Determine the [X, Y] coordinate at the center of the cell enclosing the given text.  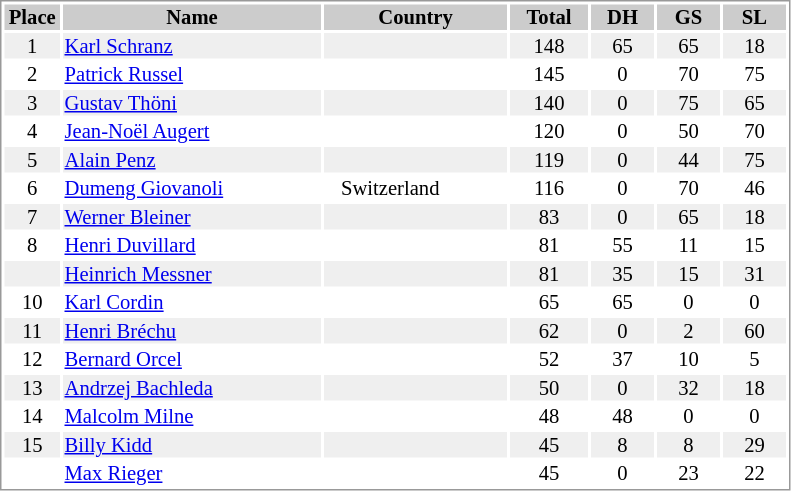
Patrick Russel [192, 75]
Bernard Orcel [192, 359]
Gustav Thöni [192, 103]
62 [549, 331]
Place [32, 17]
116 [549, 189]
3 [32, 103]
32 [688, 388]
83 [549, 217]
6 [32, 189]
35 [622, 274]
145 [549, 75]
120 [549, 131]
Henri Bréchu [192, 331]
Jean-Noël Augert [192, 131]
Heinrich Messner [192, 274]
Switzerland [416, 189]
1 [32, 46]
23 [688, 473]
GS [688, 17]
119 [549, 160]
29 [754, 445]
13 [32, 388]
12 [32, 359]
Andrzej Bachleda [192, 388]
Alain Penz [192, 160]
Karl Schranz [192, 46]
Country [416, 17]
37 [622, 359]
4 [32, 131]
DH [622, 17]
Werner Bleiner [192, 217]
60 [754, 331]
Total [549, 17]
SL [754, 17]
Billy Kidd [192, 445]
14 [32, 417]
148 [549, 46]
31 [754, 274]
52 [549, 359]
Henri Duvillard [192, 245]
7 [32, 217]
46 [754, 189]
22 [754, 473]
44 [688, 160]
Dumeng Giovanoli [192, 189]
Name [192, 17]
Karl Cordin [192, 303]
Max Rieger [192, 473]
55 [622, 245]
140 [549, 103]
Malcolm Milne [192, 417]
